Pinpoint the cell where the given text exists, returning its (X, Y) midpoint coordinate. 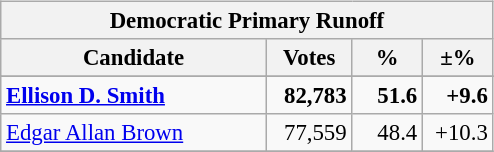
82,783 (309, 96)
Ellison D. Smith (134, 96)
Edgar Allan Brown (134, 133)
77,559 (309, 133)
48.4 (388, 133)
+10.3 (458, 133)
51.6 (388, 96)
±% (458, 58)
Votes (309, 58)
Candidate (134, 58)
Democratic Primary Runoff (247, 21)
+9.6 (458, 96)
% (388, 58)
